Detect which cell encompasses the target text, then output its (X, Y) center coordinate. 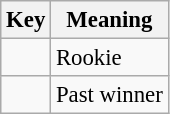
Key (26, 20)
Meaning (110, 20)
Past winner (110, 95)
Rookie (110, 58)
